For the text-containing cell, return its midpoint in [X, Y] coordinate format. 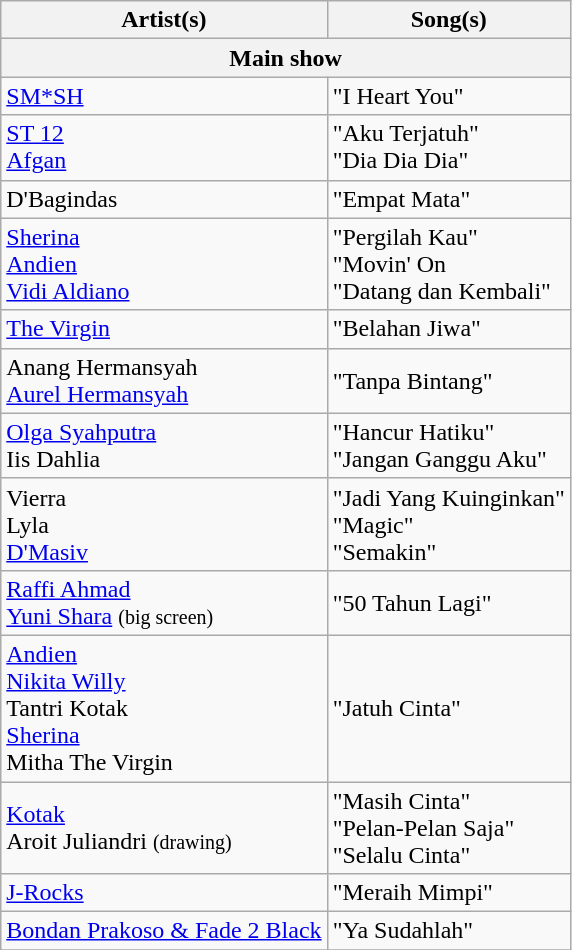
"Empat Mata" [448, 199]
SherinaAndienVidi Aldiano [164, 264]
Main show [286, 58]
"Masih Cinta""Pelan-Pelan Saja""Selalu Cinta" [448, 828]
"Aku Terjatuh""Dia Dia Dia" [448, 148]
KotakAroit Juliandri (drawing) [164, 828]
"Tanpa Bintang" [448, 380]
"Jadi Yang Kuinginkan""Magic""Semakin" [448, 524]
J-Rocks [164, 893]
Olga SyahputraIis Dahlia [164, 446]
Raffi AhmadYuni Shara (big screen) [164, 602]
Song(s) [448, 20]
The Virgin [164, 329]
"Belahan Jiwa" [448, 329]
ST 12Afgan [164, 148]
D'Bagindas [164, 199]
"Jatuh Cinta" [448, 708]
"Hancur Hatiku""Jangan Ganggu Aku" [448, 446]
Anang HermansyahAurel Hermansyah [164, 380]
"50 Tahun Lagi" [448, 602]
"Meraih Mimpi" [448, 893]
Artist(s) [164, 20]
"Pergilah Kau""Movin' On"Datang dan Kembali" [448, 264]
SM*SH [164, 96]
VierraLylaD'Masiv [164, 524]
"I Heart You" [448, 96]
"Ya Sudahlah" [448, 931]
AndienNikita WillyTantri KotakSherinaMitha The Virgin [164, 708]
Bondan Prakoso & Fade 2 Black [164, 931]
